Capture the cell that displays the provided text and extract its (x, y) central coordinate. 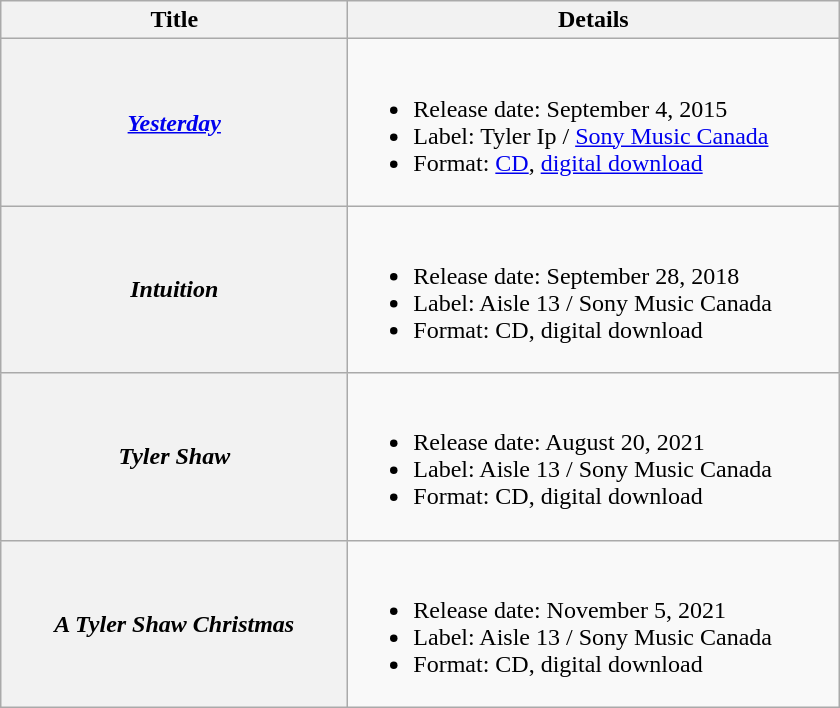
Intuition (174, 290)
Tyler Shaw (174, 456)
Yesterday (174, 122)
Release date: September 28, 2018Label: Aisle 13 / Sony Music CanadaFormat: CD, digital download (594, 290)
Title (174, 20)
Release date: August 20, 2021Label: Aisle 13 / Sony Music CanadaFormat: CD, digital download (594, 456)
Release date: November 5, 2021Label: Aisle 13 / Sony Music CanadaFormat: CD, digital download (594, 624)
A Tyler Shaw Christmas (174, 624)
Release date: September 4, 2015Label: Tyler Ip / Sony Music CanadaFormat: CD, digital download (594, 122)
Details (594, 20)
